For the text-containing cell, return its midpoint in [X, Y] coordinate format. 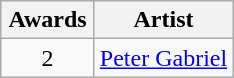
Peter Gabriel [163, 58]
Awards [48, 20]
Artist [163, 20]
2 [48, 58]
